Identify which cell holds the provided text, then report its (x, y) central coordinate. 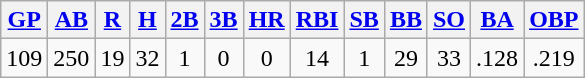
33 (448, 58)
.219 (554, 58)
AB (72, 20)
2B (184, 20)
32 (148, 58)
H (148, 20)
250 (72, 58)
109 (24, 58)
BB (406, 20)
3B (224, 20)
29 (406, 58)
SO (448, 20)
.128 (498, 58)
OBP (554, 20)
SB (364, 20)
R (112, 20)
19 (112, 58)
BA (498, 20)
14 (317, 58)
GP (24, 20)
RBI (317, 20)
HR (266, 20)
